Capture the cell that displays the provided text and extract its (X, Y) central coordinate. 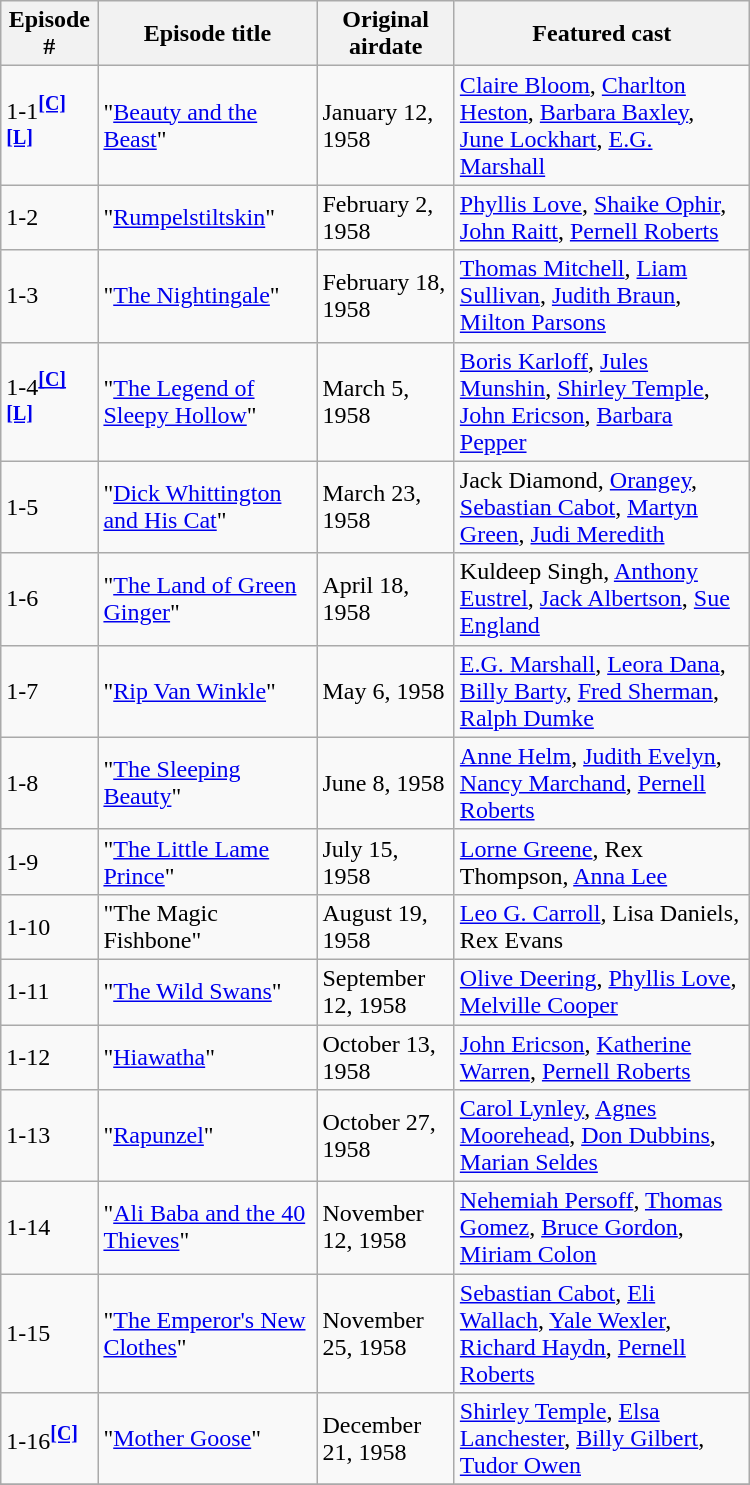
September 12, 1958 (386, 992)
"Rapunzel" (208, 1136)
1-6 (50, 599)
"The Land of Green Ginger" (208, 599)
1-2 (50, 218)
April 18, 1958 (386, 599)
October 27, 1958 (386, 1136)
"The Emperor's New Clothes" (208, 1334)
1-15 (50, 1334)
"Rip Van Winkle" (208, 691)
1-11 (50, 992)
"The Wild Swans" (208, 992)
Leo G. Carroll, Lisa Daniels, Rex Evans (602, 926)
Kuldeep Singh, Anthony Eustrel, Jack Albertson, Sue England (602, 599)
1-14 (50, 1228)
February 18, 1958 (386, 296)
March 5, 1958 (386, 402)
Thomas Mitchell, Liam Sullivan, Judith Braun, Milton Parsons (602, 296)
December 21, 1958 (386, 1439)
"The Little Lame Prince" (208, 862)
1-1[C][L] (50, 126)
Phyllis Love, Shaike Ophir, John Raitt, Pernell Roberts (602, 218)
1-10 (50, 926)
"The Legend of Sleepy Hollow" (208, 402)
Episode title (208, 34)
1-3 (50, 296)
1-8 (50, 783)
"Dick Whittington and His Cat" (208, 507)
July 15, 1958 (386, 862)
"Hiawatha" (208, 1056)
January 12, 1958 (386, 126)
Carol Lynley, Agnes Moorehead, Don Dubbins, Marian Seldes (602, 1136)
"The Magic Fishbone" (208, 926)
June 8, 1958 (386, 783)
John Ericson, Katherine Warren, Pernell Roberts (602, 1056)
1-16[C] (50, 1439)
Featured cast (602, 34)
Nehemiah Persoff, Thomas Gomez, Bruce Gordon, Miriam Colon (602, 1228)
August 19, 1958 (386, 926)
Sebastian Cabot, Eli Wallach, Yale Wexler, Richard Haydn, Pernell Roberts (602, 1334)
1-13 (50, 1136)
Boris Karloff, Jules Munshin, Shirley Temple, John Ericson, Barbara Pepper (602, 402)
Olive Deering, Phyllis Love, Melville Cooper (602, 992)
October 13, 1958 (386, 1056)
May 6, 1958 (386, 691)
1-4[C][L] (50, 402)
1-7 (50, 691)
1-12 (50, 1056)
"The Sleeping Beauty" (208, 783)
Claire Bloom, Charlton Heston, Barbara Baxley, June Lockhart, E.G. Marshall (602, 126)
1-9 (50, 862)
November 25, 1958 (386, 1334)
Episode # (50, 34)
Anne Helm, Judith Evelyn, Nancy Marchand, Pernell Roberts (602, 783)
Lorne Greene, Rex Thompson, Anna Lee (602, 862)
November 12, 1958 (386, 1228)
February 2, 1958 (386, 218)
Shirley Temple, Elsa Lanchester, Billy Gilbert, Tudor Owen (602, 1439)
"Ali Baba and the 40 Thieves" (208, 1228)
Original airdate (386, 34)
"Mother Goose" (208, 1439)
"Rumpelstiltskin" (208, 218)
"The Nightingale" (208, 296)
1-5 (50, 507)
Jack Diamond, Orangey, Sebastian Cabot, Martyn Green, Judi Meredith (602, 507)
March 23, 1958 (386, 507)
E.G. Marshall, Leora Dana, Billy Barty, Fred Sherman, Ralph Dumke (602, 691)
"Beauty and the Beast" (208, 126)
